Scan for the cell matching the given text and deliver its [X, Y] coordinate at center. 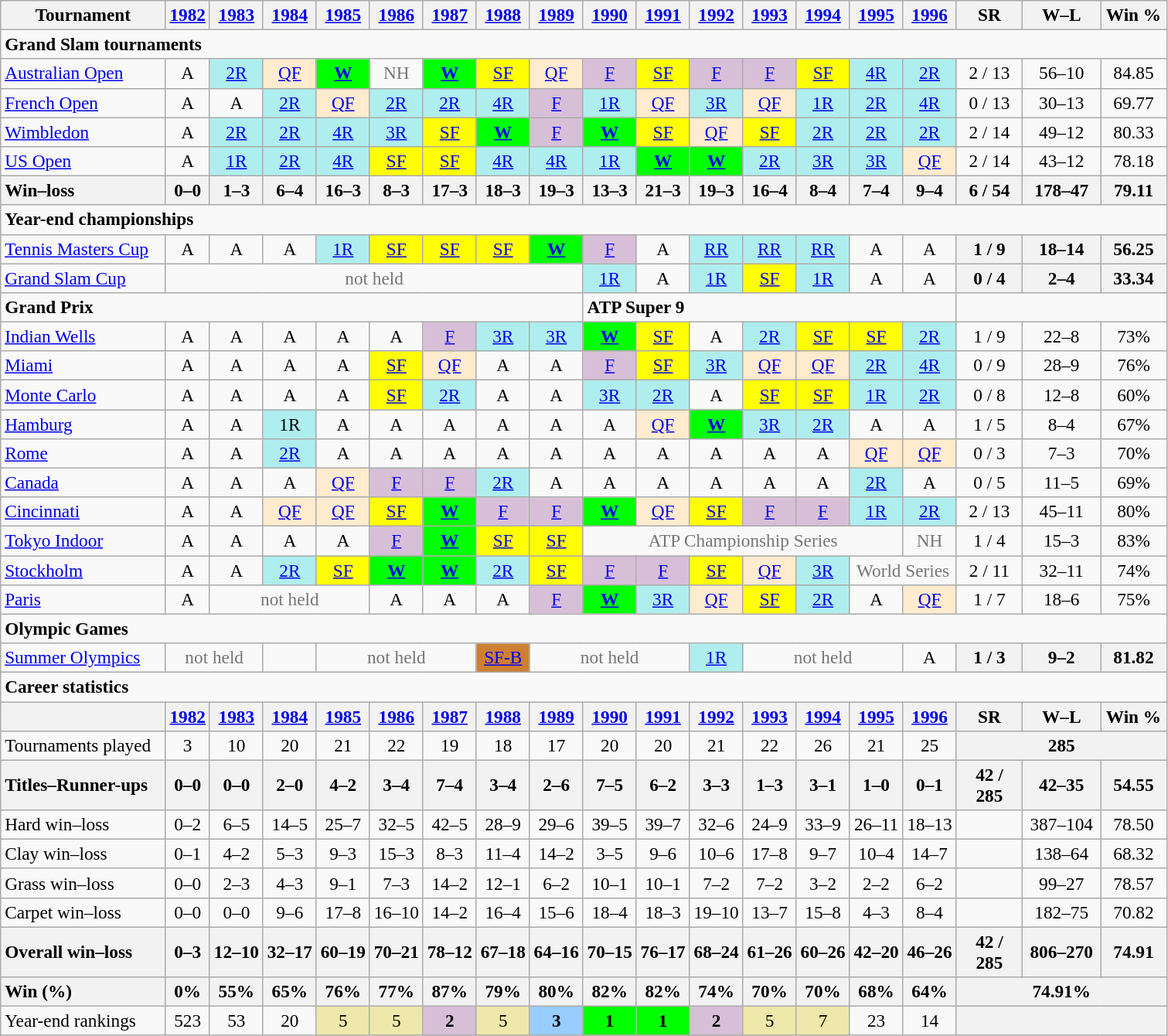
67% [1134, 424]
16–10 [396, 912]
7–5 [609, 786]
Grand Slam tournaments [584, 44]
79% [502, 991]
Grass win–loss [83, 883]
18 [502, 745]
9–2 [1062, 657]
0% [187, 991]
68.32 [1134, 854]
42–35 [1062, 786]
1–0 [877, 786]
32–17 [289, 951]
Olympic Games [584, 629]
6–5 [237, 824]
Cincinnati [83, 512]
25 [929, 745]
7 [822, 1021]
Year-end rankings [83, 1021]
19–10 [716, 912]
Australian Open [83, 73]
17 [557, 745]
Clay win–loss [83, 854]
15–8 [822, 912]
0 / 9 [989, 366]
14–7 [929, 854]
0–3 [187, 951]
Indian Wells [83, 336]
SF-B [502, 657]
73% [1134, 336]
30–13 [1062, 103]
6 / 54 [989, 190]
99–27 [1062, 883]
13–7 [770, 912]
Monte Carlo [83, 394]
9–3 [343, 854]
806–270 [1062, 951]
18–13 [929, 824]
60–26 [822, 951]
80.33 [1134, 131]
3–1 [822, 786]
17–3 [450, 190]
285 [1061, 745]
Tennis Masters Cup [83, 249]
Paris [83, 599]
18–4 [609, 912]
75% [1134, 599]
68% [877, 991]
9–4 [929, 190]
13–3 [609, 190]
84.85 [1134, 73]
61–26 [770, 951]
12–10 [237, 951]
21–3 [663, 190]
0 / 4 [989, 278]
69.77 [1134, 103]
Wimbledon [83, 131]
43–12 [1062, 161]
54.55 [1134, 786]
15–6 [557, 912]
10–4 [877, 854]
ATP Super 9 [770, 307]
26 [822, 745]
387–104 [1062, 824]
182–75 [1062, 912]
25–7 [343, 824]
32–6 [716, 824]
2–0 [289, 786]
3–5 [609, 854]
77% [396, 991]
78.57 [1134, 883]
29–6 [557, 824]
60–19 [343, 951]
49–12 [1062, 131]
18–14 [1062, 249]
33–9 [822, 824]
12–8 [1062, 394]
US Open [83, 161]
Tournaments played [83, 745]
18–6 [1062, 599]
79.11 [1134, 190]
26–11 [877, 824]
Miami [83, 366]
9–1 [343, 883]
60% [1134, 394]
11–5 [1062, 482]
70–15 [609, 951]
78–12 [450, 951]
Overall win–loss [83, 951]
64% [929, 991]
2–6 [557, 786]
0 / 5 [989, 482]
Titles–Runner-ups [83, 786]
1 / 5 [989, 424]
6–4 [289, 190]
32–11 [1062, 570]
56–10 [1062, 73]
83% [1134, 540]
Year-end championships [584, 220]
Grand Slam Cup [83, 278]
ATP Championship Series [743, 540]
14 [929, 1021]
Summer Olympics [83, 657]
42–20 [877, 951]
64–16 [557, 951]
Win–loss [83, 190]
67–18 [502, 951]
2–4 [1062, 278]
74.91% [1061, 991]
81.82 [1134, 657]
39–5 [609, 824]
2–2 [877, 883]
76–17 [663, 951]
523 [187, 1021]
53 [237, 1021]
0–2 [187, 824]
16–3 [343, 190]
138–64 [1062, 854]
1 / 4 [989, 540]
14–5 [289, 824]
23 [877, 1021]
24–9 [770, 824]
56.25 [1134, 249]
Carpet win–loss [83, 912]
70–21 [396, 951]
78.18 [1134, 161]
9–7 [822, 854]
Hamburg [83, 424]
Tournament [83, 15]
69% [1134, 482]
3–2 [822, 883]
42–5 [450, 824]
22–8 [1062, 336]
68–24 [716, 951]
1 / 3 [989, 657]
3–3 [716, 786]
45–11 [1062, 512]
Stockholm [83, 570]
1 / 7 [989, 599]
33.34 [1134, 278]
74.91 [1134, 951]
39–7 [663, 824]
32–5 [396, 824]
0 / 13 [989, 103]
0 / 3 [989, 453]
12–1 [502, 883]
5–3 [289, 854]
2 / 11 [989, 570]
55% [237, 991]
Canada [83, 482]
Hard win–loss [83, 824]
Grand Prix [292, 307]
10 [237, 745]
19 [450, 745]
Tokyo Indoor [83, 540]
178–47 [1062, 190]
Career statistics [584, 687]
2–3 [237, 883]
11–4 [502, 854]
78.50 [1134, 824]
0 / 8 [989, 394]
Rome [83, 453]
Win (%) [83, 991]
World Series [903, 570]
French Open [83, 103]
65% [289, 991]
10–6 [716, 854]
46–26 [929, 951]
87% [450, 991]
70.82 [1134, 912]
